Search for the cell housing the specified text and yield its [x, y] center coordinate. 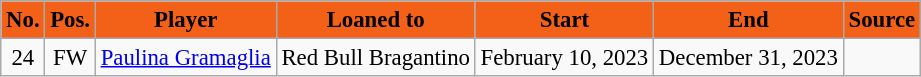
Start [564, 20]
Loaned to [376, 20]
December 31, 2023 [749, 58]
FW [70, 58]
Red Bull Bragantino [376, 58]
Pos. [70, 20]
End [749, 20]
Paulina Gramaglia [186, 58]
24 [23, 58]
Player [186, 20]
Source [882, 20]
February 10, 2023 [564, 58]
No. [23, 20]
